Identify which cell holds the provided text, then report its [X, Y] central coordinate. 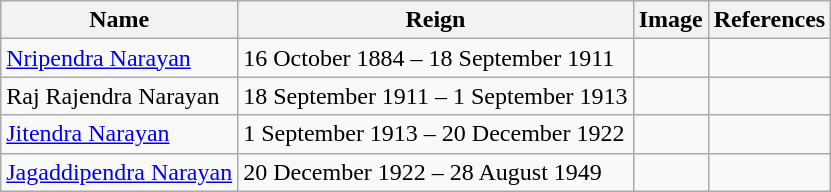
18 September 1911 – 1 September 1913 [436, 96]
Image [670, 20]
1 September 1913 – 20 December 1922 [436, 134]
Raj Rajendra Narayan [120, 96]
20 December 1922 – 28 August 1949 [436, 172]
Jitendra Narayan [120, 134]
Nripendra Narayan [120, 58]
Name [120, 20]
Reign [436, 20]
16 October 1884 – 18 September 1911 [436, 58]
References [770, 20]
Jagaddipendra Narayan [120, 172]
